For the text-containing cell, return its midpoint in [x, y] coordinate format. 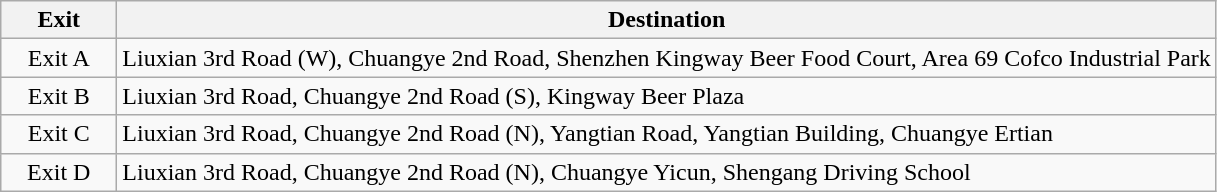
Exit [59, 20]
Exit B [59, 96]
Exit D [59, 172]
Liuxian 3rd Road, Chuangye 2nd Road (N), Chuangye Yicun, Shengang Driving School [667, 172]
Liuxian 3rd Road, Chuangye 2nd Road (S), Kingway Beer Plaza [667, 96]
Exit A [59, 58]
Exit C [59, 134]
Destination [667, 20]
Liuxian 3rd Road, Chuangye 2nd Road (N), Yangtian Road, Yangtian Building, Chuangye Ertian [667, 134]
Liuxian 3rd Road (W), Chuangye 2nd Road, Shenzhen Kingway Beer Food Court, Area 69 Cofco Industrial Park [667, 58]
